Output the [x, y] coordinate of the center of the cell containing the given text.  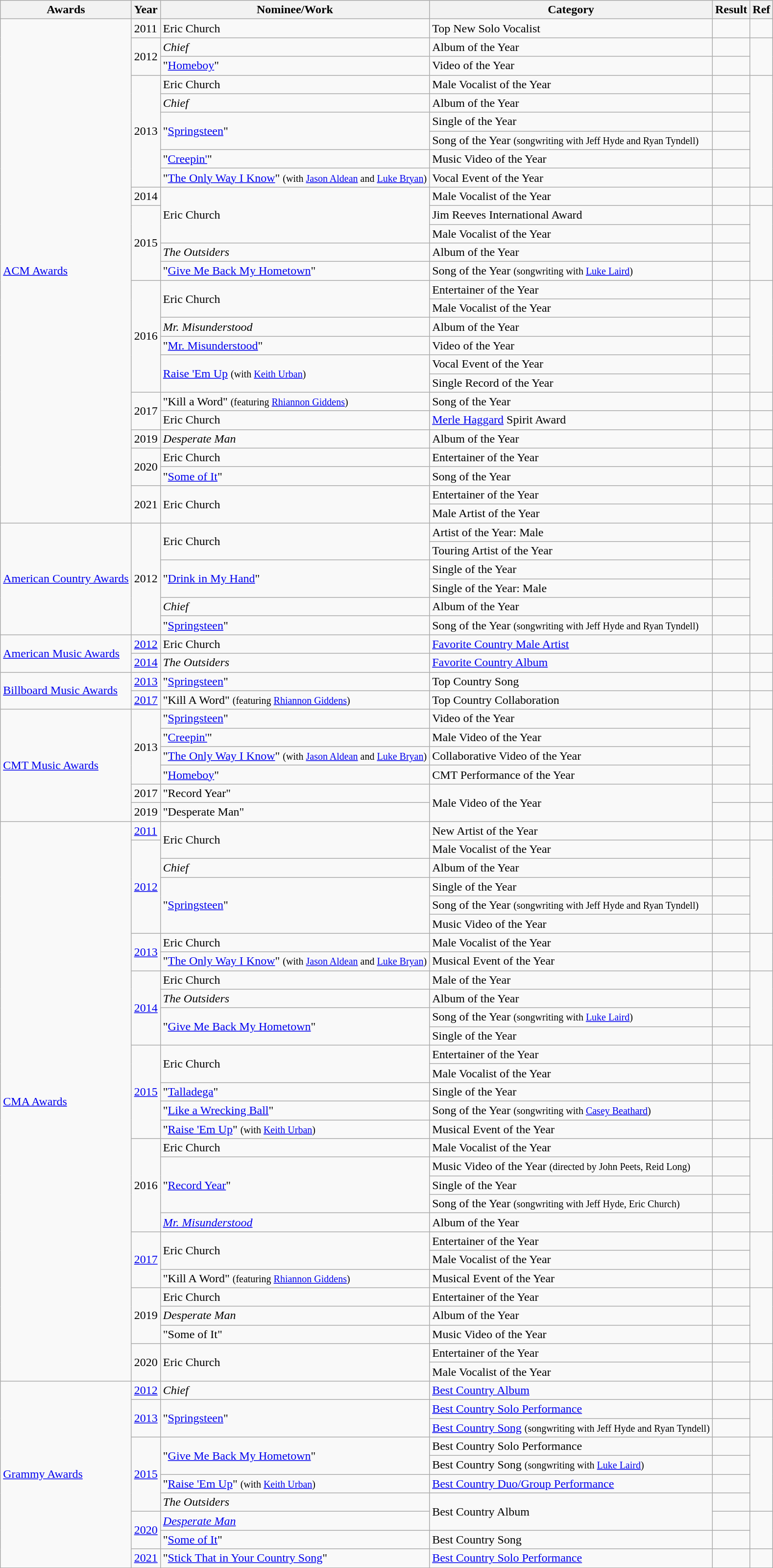
Best Country Song (songwriting with Luke Laird) [571, 1465]
Top New Solo Vocalist [571, 28]
Music Video of the Year (directed by John Peets, Reid Long) [571, 1167]
Jim Reeves International Award [571, 215]
CMT Music Awards [66, 765]
"Like a Wrecking Ball" [295, 1110]
Year [146, 10]
CMA Awards [66, 1101]
Touring Artist of the Year [571, 551]
Billboard Music Awards [66, 691]
Single Record of the Year [571, 383]
Merle Haggard Spirit Award [571, 420]
"Drink in My Hand" [295, 579]
Nominee/Work [295, 10]
"Talladega" [295, 1092]
Raise 'Em Up (with Keith Urban) [295, 373]
Top Country Song [571, 681]
Male of the Year [571, 980]
Awards [66, 10]
CMT Performance of the Year [571, 774]
Category [571, 10]
Single of the Year: Male [571, 588]
Ref [761, 10]
Top Country Collaboration [571, 700]
Grammy Awards [66, 1474]
Favorite Country Male Artist [571, 644]
Collaborative Video of the Year [571, 756]
American Music Awards [66, 653]
"Kill a Word" (featuring Rhiannon Giddens) [295, 401]
Best Country Song [571, 1540]
Result [731, 10]
ACM Awards [66, 271]
Artist of the Year: Male [571, 532]
American Country Awards [66, 578]
"Desperate Man" [295, 812]
Song of the Year (songwriting with Jeff Hyde, Eric Church) [571, 1204]
Male Artist of the Year [571, 513]
Favorite Country Album [571, 663]
"Mr. Misunderstood" [295, 346]
New Artist of the Year [571, 831]
Song of the Year (songwriting with Casey Beathard) [571, 1110]
Best Country Duo/Group Performance [571, 1484]
"Stick That in Your Country Song" [295, 1558]
Best Country Song (songwriting with Jeff Hyde and Ryan Tyndell) [571, 1428]
